Pinpoint the cell where the given text exists, returning its [X, Y] midpoint coordinate. 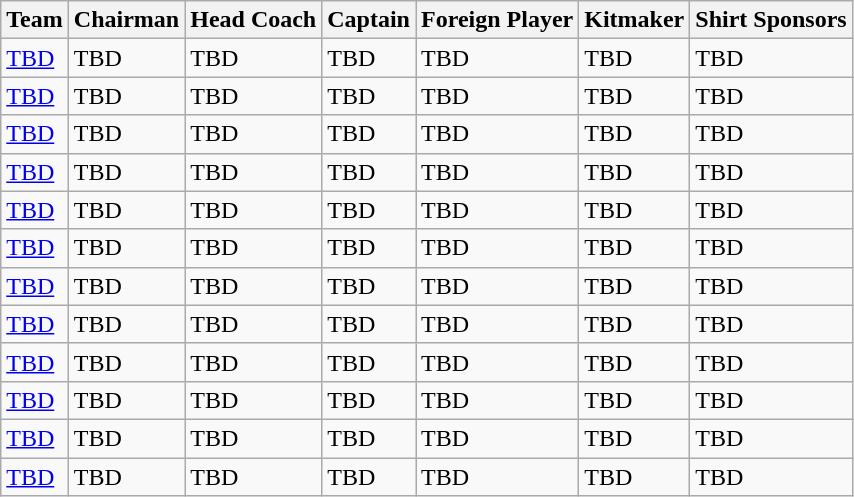
Team [35, 20]
Captain [369, 20]
Shirt Sponsors [771, 20]
Head Coach [254, 20]
Kitmaker [634, 20]
Chairman [126, 20]
Foreign Player [498, 20]
